Output the [x, y] coordinate of the center of the cell containing the given text.  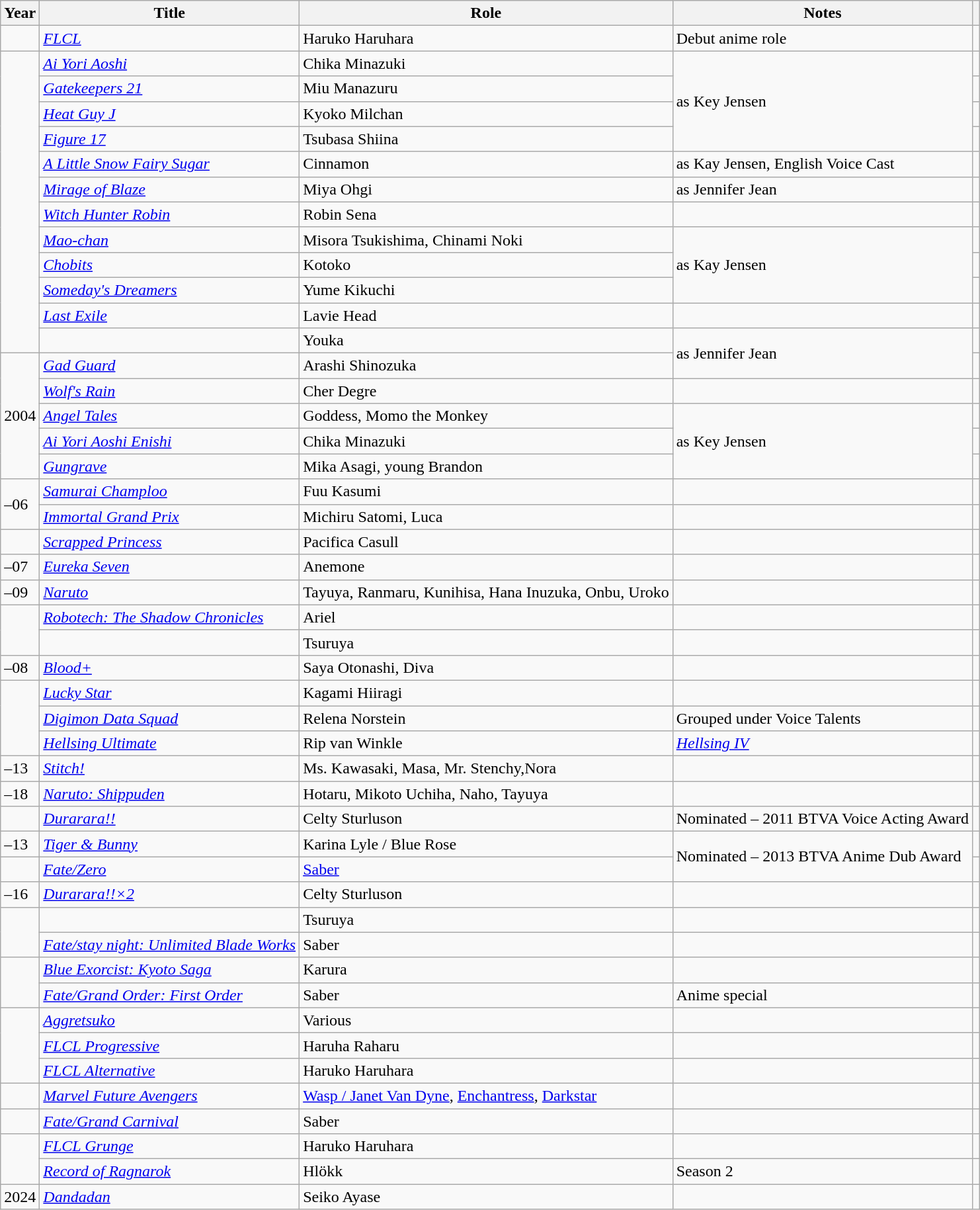
Youka [487, 341]
Pacifica Casull [487, 542]
Robin Sena [487, 214]
Stitch! [169, 769]
Dandadan [169, 1197]
Blood+ [169, 668]
–07 [20, 567]
2004 [20, 416]
Durarara!!×2 [169, 894]
FLCL Alternative [169, 1070]
Ariel [487, 617]
Witch Hunter Robin [169, 214]
FLCL Progressive [169, 1045]
Misora Tsukishima, Chinami Noki [487, 239]
Karura [487, 970]
Gatekeepers 21 [169, 89]
Kagami Hiiragi [487, 693]
Relena Norstein [487, 718]
Last Exile [169, 316]
Tsubasa Shiina [487, 139]
Gad Guard [169, 366]
Miya Ohgi [487, 189]
Blue Exorcist: Kyoto Saga [169, 970]
Yume Kikuchi [487, 290]
Angel Tales [169, 416]
as Kay Jensen, English Voice Cast [823, 164]
Samurai Champloo [169, 492]
Durarara!! [169, 819]
Hellsing IV [823, 744]
Rip van Winkle [487, 744]
Immortal Grand Prix [169, 517]
Debut anime role [823, 38]
Naruto: Shippuden [169, 794]
Mika Asagi, young Brandon [487, 466]
Figure 17 [169, 139]
as Kay Jensen [823, 265]
Someday's Dreamers [169, 290]
Wasp / Janet Van Dyne, Enchantress, Darkstar [487, 1096]
Scrapped Princess [169, 542]
–06 [20, 504]
Ai Yori Aoshi [169, 64]
Hotaru, Mikoto Uchiha, Naho, Tayuya [487, 794]
–16 [20, 894]
Fate/Zero [169, 869]
Karina Lyle / Blue Rose [487, 844]
Fuu Kasumi [487, 492]
–09 [20, 592]
Cher Degre [487, 391]
FLCL [169, 38]
Notes [823, 13]
Anime special [823, 995]
Lavie Head [487, 316]
Fate/Grand Order: First Order [169, 995]
Kotoko [487, 265]
Chobits [169, 265]
Ai Yori Aoshi Enishi [169, 441]
Tiger & Bunny [169, 844]
Nominated – 2011 BTVA Voice Acting Award [823, 819]
Haruha Raharu [487, 1045]
Naruto [169, 592]
–08 [20, 668]
Tayuya, Ranmaru, Kunihisa, Hana Inuzuka, Onbu, Uroko [487, 592]
Wolf's Rain [169, 391]
Goddess, Momo the Monkey [487, 416]
Year [20, 13]
Lucky Star [169, 693]
Nominated – 2013 BTVA Anime Dub Award [823, 857]
Marvel Future Avengers [169, 1096]
Kyoko Milchan [487, 114]
Season 2 [823, 1172]
Mao-chan [169, 239]
Mirage of Blaze [169, 189]
Michiru Satomi, Luca [487, 517]
Miu Manazuru [487, 89]
Fate/stay night: Unlimited Blade Works [169, 945]
Heat Guy J [169, 114]
Aggretsuko [169, 1020]
Gungrave [169, 466]
Hlökk [487, 1172]
FLCL Grunge [169, 1146]
Seiko Ayase [487, 1197]
Fate/Grand Carnival [169, 1121]
Various [487, 1020]
Anemone [487, 567]
Robotech: The Shadow Chronicles [169, 617]
Ms. Kawasaki, Masa, Mr. Stenchy,Nora [487, 769]
Cinnamon [487, 164]
2024 [20, 1197]
Hellsing Ultimate [169, 744]
Title [169, 13]
Grouped under Voice Talents [823, 718]
Saya Otonashi, Diva [487, 668]
Role [487, 13]
A Little Snow Fairy Sugar [169, 164]
–18 [20, 794]
Eureka Seven [169, 567]
Record of Ragnarok [169, 1172]
Arashi Shinozuka [487, 366]
Digimon Data Squad [169, 718]
